Capture the cell that displays the provided text and extract its [X, Y] central coordinate. 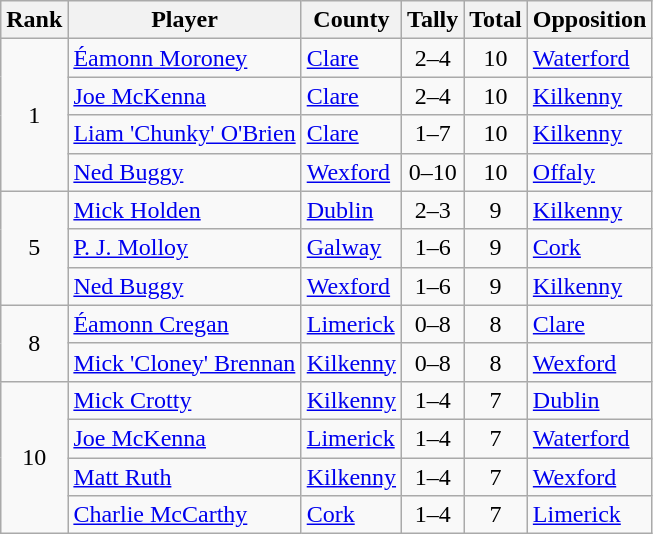
1 [34, 115]
Charlie McCarthy [184, 515]
Éamonn Moroney [184, 58]
2–3 [433, 210]
Rank [34, 20]
0–10 [433, 172]
Tally [433, 20]
Mick 'Cloney' Brennan [184, 362]
Mick Crotty [184, 400]
Mick Holden [184, 210]
5 [34, 248]
County [351, 20]
Offaly [589, 172]
1–7 [433, 134]
Matt Ruth [184, 477]
Player [184, 20]
Total [496, 20]
Galway [351, 248]
P. J. Molloy [184, 248]
Opposition [589, 20]
Éamonn Cregan [184, 324]
Liam 'Chunky' O'Brien [184, 134]
